Search for the cell housing the specified text and yield its [X, Y] center coordinate. 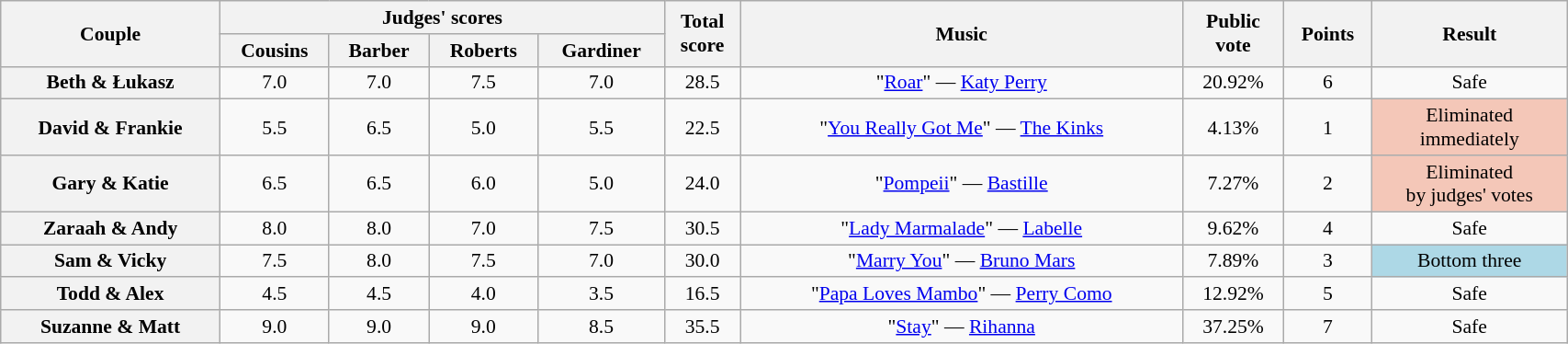
Todd & Alex [110, 294]
"Lady Marmalade" — Labelle [962, 228]
"Roar" — Katy Perry [962, 83]
4.13% [1233, 127]
35.5 [702, 327]
7 [1328, 327]
Judges' scores [442, 17]
37.25% [1233, 327]
12.92% [1233, 294]
7.27% [1233, 184]
"Papa Loves Mambo" — Perry Como [962, 294]
"Marry You" — Bruno Mars [962, 261]
Gary & Katie [110, 184]
7.89% [1233, 261]
David & Frankie [110, 127]
Totalscore [702, 33]
4 [1328, 228]
"Pompeii" — Bastille [962, 184]
30.0 [702, 261]
5 [1328, 294]
Eliminatedby judges' votes [1470, 184]
28.5 [702, 83]
Bottom three [1470, 261]
Couple [110, 33]
Music [962, 33]
Barber [378, 51]
Suzanne & Matt [110, 327]
Eliminatedimmediately [1470, 127]
3.5 [602, 294]
"You Really Got Me" — The Kinks [962, 127]
9.62% [1233, 228]
6 [1328, 83]
30.5 [702, 228]
24.0 [702, 184]
Roberts [483, 51]
6.0 [483, 184]
Sam & Vicky [110, 261]
20.92% [1233, 83]
Gardiner [602, 51]
Cousins [274, 51]
2 [1328, 184]
3 [1328, 261]
16.5 [702, 294]
Publicvote [1233, 33]
1 [1328, 127]
22.5 [702, 127]
Beth & Łukasz [110, 83]
"Stay" — Rihanna [962, 327]
4.0 [483, 294]
8.5 [602, 327]
Points [1328, 33]
Zaraah & Andy [110, 228]
Result [1470, 33]
